Output the (X, Y) coordinate of the center of the cell containing the given text.  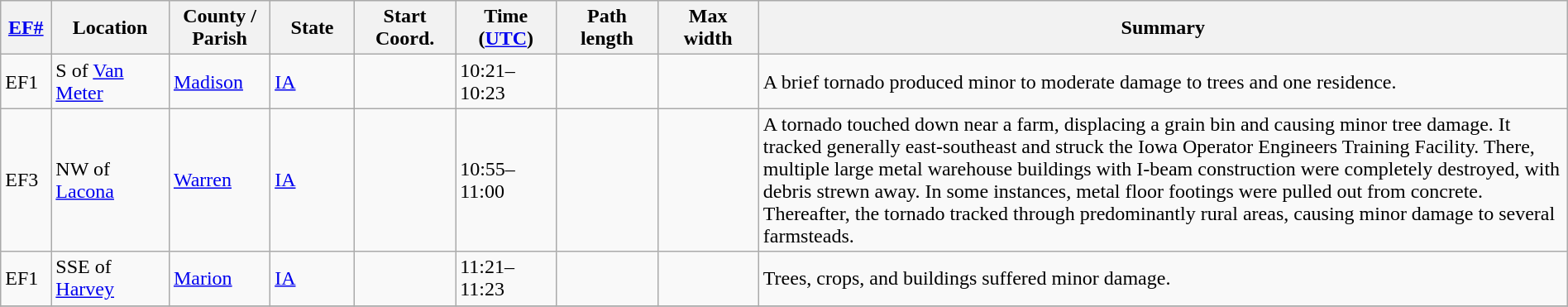
EF3 (26, 180)
State (313, 28)
Max width (708, 28)
Warren (219, 180)
A brief tornado produced minor to moderate damage to trees and one residence. (1163, 81)
Trees, crops, and buildings suffered minor damage. (1163, 278)
NW of Lacona (111, 180)
EF# (26, 28)
10:21–10:23 (506, 81)
Location (111, 28)
County / Parish (219, 28)
Time (UTC) (506, 28)
SSE of Harvey (111, 278)
Start Coord. (404, 28)
Madison (219, 81)
Path length (607, 28)
S of Van Meter (111, 81)
Summary (1163, 28)
11:21–11:23 (506, 278)
Marion (219, 278)
10:55–11:00 (506, 180)
